For the text-containing cell, return its midpoint in [x, y] coordinate format. 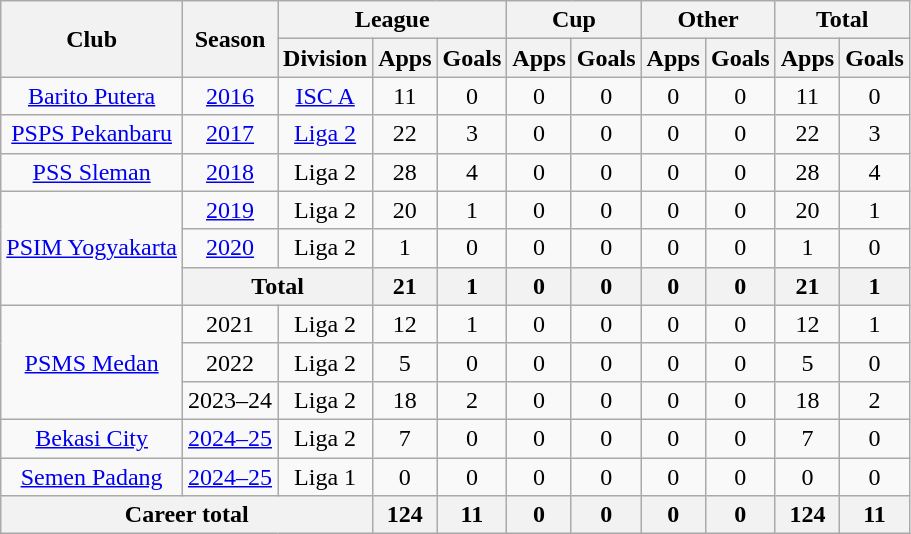
Division [326, 58]
2022 [230, 362]
Semen Padang [92, 477]
PSIM Yogyakarta [92, 248]
2017 [230, 134]
PSPS Pekanbaru [92, 134]
Cup [574, 20]
Season [230, 39]
Barito Putera [92, 96]
2023–24 [230, 400]
Bekasi City [92, 438]
2019 [230, 210]
2020 [230, 248]
Club [92, 39]
2021 [230, 324]
ISC A [326, 96]
Other [708, 20]
League [392, 20]
Liga 1 [326, 477]
Career total [187, 515]
PSS Sleman [92, 172]
2018 [230, 172]
PSMS Medan [92, 362]
2016 [230, 96]
